Output the (x, y) coordinate of the center of the cell containing the given text.  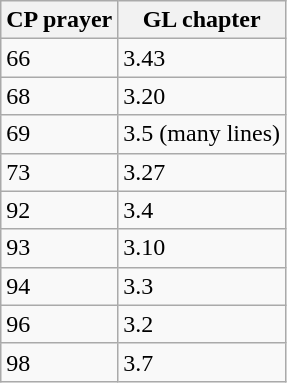
3.10 (202, 248)
3.20 (202, 96)
69 (60, 134)
68 (60, 96)
98 (60, 362)
96 (60, 324)
94 (60, 286)
3.4 (202, 210)
3.27 (202, 172)
GL chapter (202, 20)
73 (60, 172)
3.2 (202, 324)
92 (60, 210)
CP prayer (60, 20)
93 (60, 248)
3.5 (many lines) (202, 134)
66 (60, 58)
3.3 (202, 286)
3.7 (202, 362)
3.43 (202, 58)
